Detect which cell encompasses the target text, then output its [x, y] center coordinate. 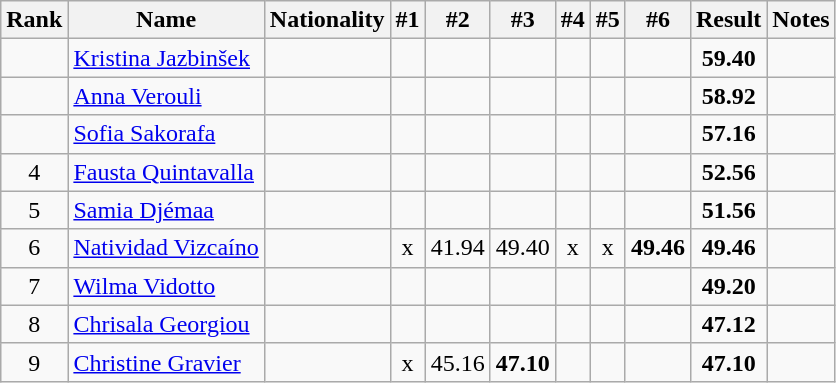
Anna Verouli [166, 96]
5 [34, 210]
Chrisala Georgiou [166, 324]
Sofia Sakorafa [166, 134]
49.40 [522, 248]
#5 [608, 20]
Result [728, 20]
57.16 [728, 134]
8 [34, 324]
Nationality [327, 20]
45.16 [458, 362]
Kristina Jazbinšek [166, 58]
9 [34, 362]
41.94 [458, 248]
49.20 [728, 286]
Wilma Vidotto [166, 286]
52.56 [728, 172]
Natividad Vizcaíno [166, 248]
Notes [801, 20]
Fausta Quintavalla [166, 172]
Name [166, 20]
Samia Djémaa [166, 210]
#1 [408, 20]
Christine Gravier [166, 362]
#4 [572, 20]
51.56 [728, 210]
Rank [34, 20]
#6 [658, 20]
59.40 [728, 58]
6 [34, 248]
4 [34, 172]
#2 [458, 20]
#3 [522, 20]
7 [34, 286]
58.92 [728, 96]
47.12 [728, 324]
